Extract the [x, y] coordinate from the center of the cell holding the provided text.  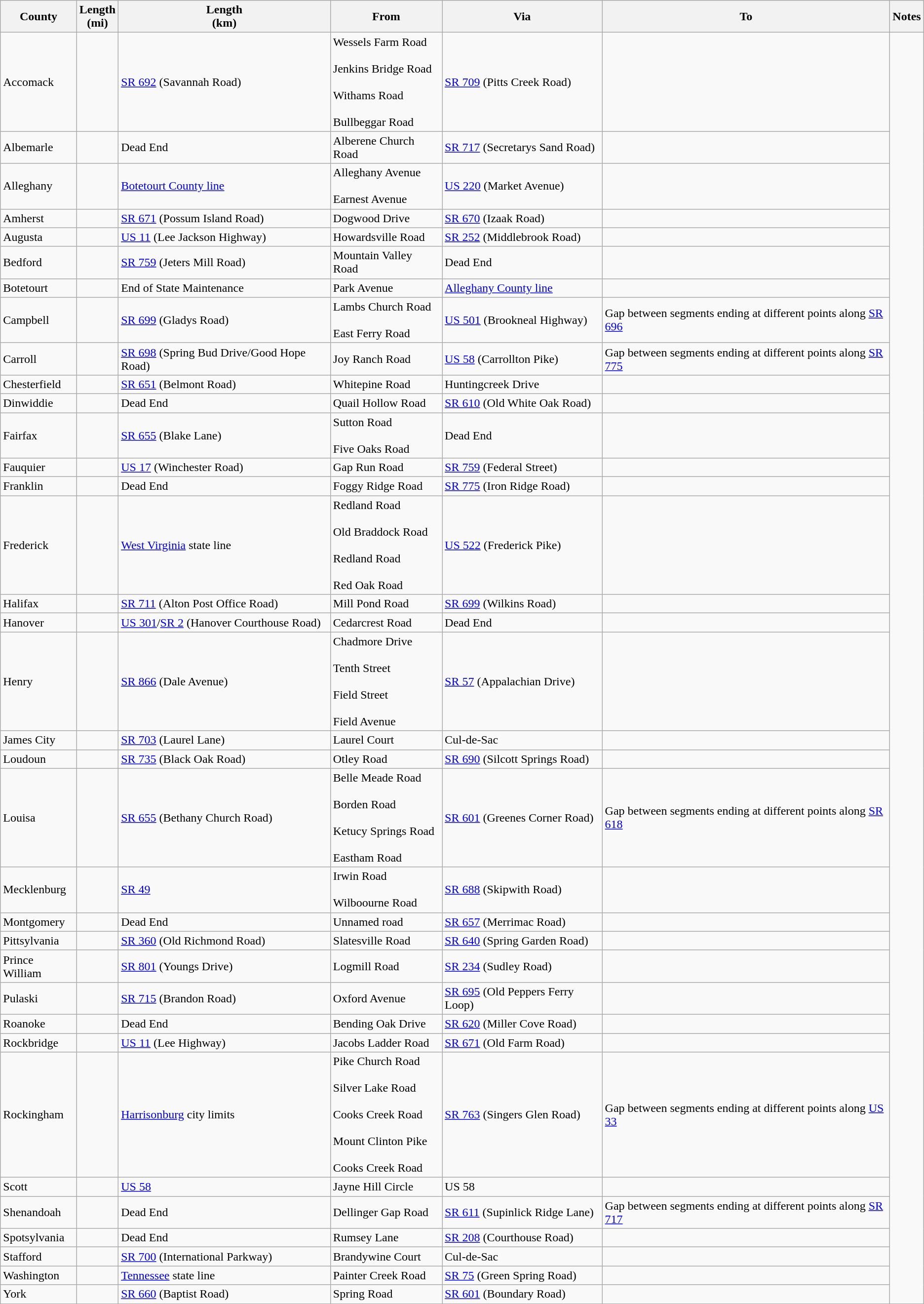
Logmill Road [386, 966]
Joy Ranch Road [386, 358]
Pulaski [38, 998]
SR 698 (Spring Bud Drive/Good Hope Road) [225, 358]
Oxford Avenue [386, 998]
Irwin RoadWilboourne Road [386, 890]
Rockbridge [38, 1042]
SR 703 (Laurel Lane) [225, 740]
Chesterfield [38, 384]
West Virginia state line [225, 545]
Roanoke [38, 1024]
US 220 (Market Avenue) [522, 186]
Alleghany [38, 186]
Stafford [38, 1257]
SR 655 (Blake Lane) [225, 435]
James City [38, 740]
Foggy Ridge Road [386, 486]
Alleghany AvenueEarnest Avenue [386, 186]
Tennessee state line [225, 1275]
SR 651 (Belmont Road) [225, 384]
Loudoun [38, 759]
Redland RoadOld Braddock RoadRedland RoadRed Oak Road [386, 545]
Slatesville Road [386, 941]
End of State Maintenance [225, 288]
Rockingham [38, 1115]
Bedford [38, 263]
SR 611 (Supinlick Ridge Lane) [522, 1213]
Dinwiddie [38, 403]
SR 688 (Skipwith Road) [522, 890]
Frederick [38, 545]
US 501 (Brookneal Highway) [522, 320]
Otley Road [386, 759]
SR 709 (Pitts Creek Road) [522, 82]
SR 601 (Greenes Corner Road) [522, 818]
To [746, 17]
From [386, 17]
County [38, 17]
Brandywine Court [386, 1257]
SR 360 (Old Richmond Road) [225, 941]
Pittsylvania [38, 941]
Rumsey Lane [386, 1238]
SR 640 (Spring Garden Road) [522, 941]
SR 699 (Gladys Road) [225, 320]
Campbell [38, 320]
Chadmore DriveTenth StreetField StreetField Avenue [386, 681]
SR 866 (Dale Avenue) [225, 681]
Accomack [38, 82]
Jayne Hill Circle [386, 1187]
Via [522, 17]
Mill Pond Road [386, 604]
Halifax [38, 604]
SR 57 (Appalachian Drive) [522, 681]
Albemarle [38, 147]
Laurel Court [386, 740]
Unnamed road [386, 922]
US 522 (Frederick Pike) [522, 545]
Fauquier [38, 468]
Louisa [38, 818]
SR 208 (Courthouse Road) [522, 1238]
Spotsylvania [38, 1238]
Pike Church RoadSilver Lake RoadCooks Creek RoadMount Clinton PikeCooks Creek Road [386, 1115]
SR 759 (Federal Street) [522, 468]
SR 660 (Baptist Road) [225, 1294]
Sutton RoadFive Oaks Road [386, 435]
Belle Meade RoadBorden RoadKetucy Springs RoadEastham Road [386, 818]
SR 601 (Boundary Road) [522, 1294]
SR 252 (Middlebrook Road) [522, 237]
Wessels Farm RoadJenkins Bridge RoadWithams RoadBullbeggar Road [386, 82]
Mecklenburg [38, 890]
SR 670 (Izaak Road) [522, 218]
Franklin [38, 486]
Botetourt County line [225, 186]
Gap between segments ending at different points along SR 696 [746, 320]
US 301/SR 2 (Hanover Courthouse Road) [225, 623]
SR 610 (Old White Oak Road) [522, 403]
SR 75 (Green Spring Road) [522, 1275]
US 58 (Carrollton Pike) [522, 358]
Quail Hollow Road [386, 403]
Prince William [38, 966]
Mountain Valley Road [386, 263]
Bending Oak Drive [386, 1024]
SR 775 (Iron Ridge Road) [522, 486]
SR 620 (Miller Cove Road) [522, 1024]
SR 49 [225, 890]
SR 692 (Savannah Road) [225, 82]
SR 763 (Singers Glen Road) [522, 1115]
US 11 (Lee Jackson Highway) [225, 237]
Henry [38, 681]
Fairfax [38, 435]
Botetourt [38, 288]
Gap between segments ending at different points along SR 717 [746, 1213]
SR 657 (Merrimac Road) [522, 922]
Whitepine Road [386, 384]
Painter Creek Road [386, 1275]
SR 700 (International Parkway) [225, 1257]
Washington [38, 1275]
Lambs Church RoadEast Ferry Road [386, 320]
Alberene Church Road [386, 147]
Shenandoah [38, 1213]
SR 717 (Secretarys Sand Road) [522, 147]
SR 695 (Old Peppers Ferry Loop) [522, 998]
Alleghany County line [522, 288]
SR 715 (Brandon Road) [225, 998]
Cedarcrest Road [386, 623]
Scott [38, 1187]
US 17 (Winchester Road) [225, 468]
SR 801 (Youngs Drive) [225, 966]
Huntingcreek Drive [522, 384]
SR 711 (Alton Post Office Road) [225, 604]
SR 735 (Black Oak Road) [225, 759]
Augusta [38, 237]
Gap between segments ending at different points along SR 618 [746, 818]
Length(mi) [97, 17]
Length(km) [225, 17]
Dogwood Drive [386, 218]
Howardsville Road [386, 237]
Carroll [38, 358]
Gap between segments ending at different points along US 33 [746, 1115]
Jacobs Ladder Road [386, 1042]
Dellinger Gap Road [386, 1213]
Amherst [38, 218]
Gap between segments ending at different points along SR 775 [746, 358]
SR 699 (Wilkins Road) [522, 604]
Gap Run Road [386, 468]
Montgomery [38, 922]
Park Avenue [386, 288]
SR 671 (Possum Island Road) [225, 218]
Notes [907, 17]
Spring Road [386, 1294]
SR 690 (Silcott Springs Road) [522, 759]
SR 671 (Old Farm Road) [522, 1042]
Hanover [38, 623]
York [38, 1294]
SR 759 (Jeters Mill Road) [225, 263]
SR 655 (Bethany Church Road) [225, 818]
Harrisonburg city limits [225, 1115]
US 11 (Lee Highway) [225, 1042]
SR 234 (Sudley Road) [522, 966]
